Return the [X, Y] coordinate for the center point of the cell that contains the specified text.  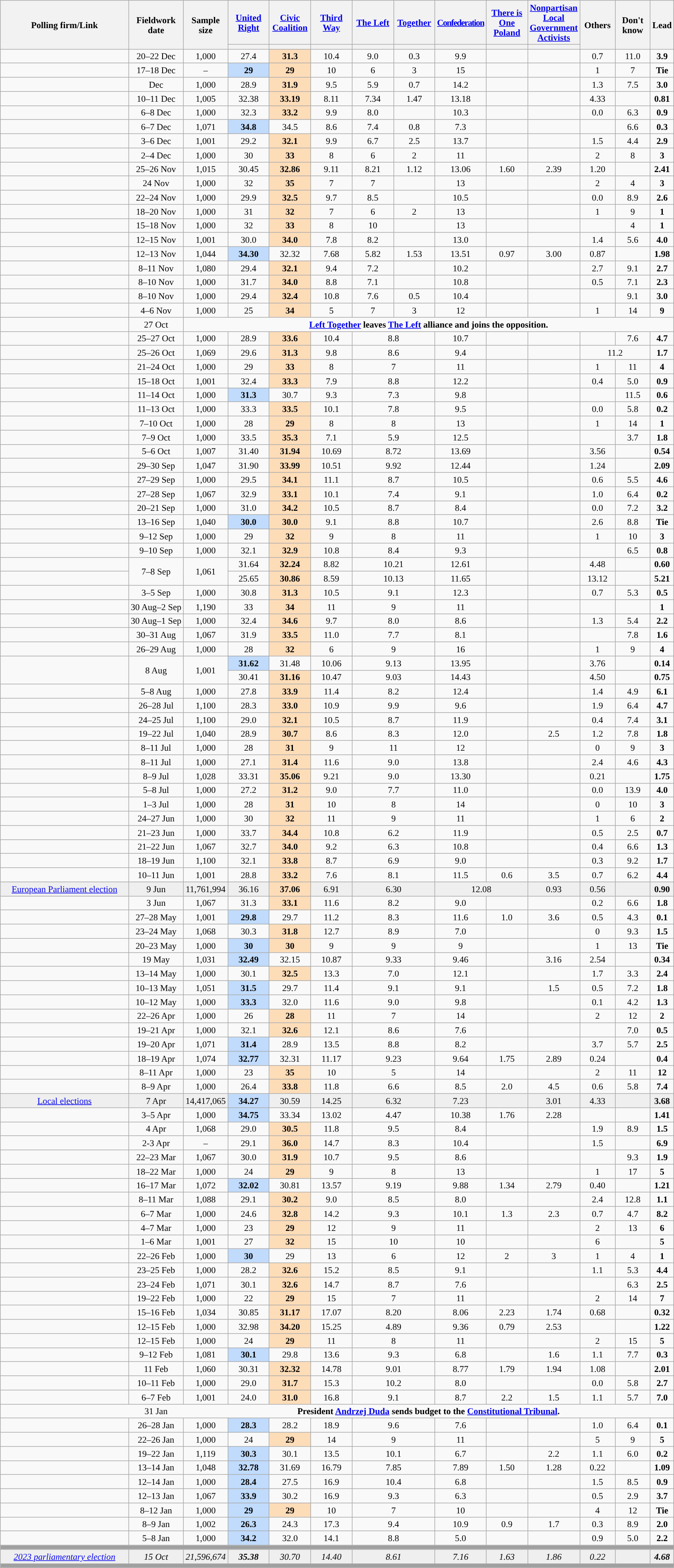
6.0 [633, 1453]
1.47 [414, 98]
European Parliament election [65, 889]
9–12 Sep [156, 536]
5.21 [662, 579]
The Left [373, 22]
5–6 Oct [156, 451]
1,015 [205, 169]
1.94 [554, 1369]
1,190 [205, 607]
1.21 [662, 1185]
17 [633, 1171]
2–4 Dec [156, 155]
30.86 [290, 579]
31.5 [249, 988]
30.85 [249, 1312]
31.2 [290, 790]
30–31 Aug [156, 635]
18–20 Nov [156, 211]
Others [597, 25]
10.21 [393, 564]
31.17 [290, 1312]
12.61 [461, 564]
15–18 Oct [156, 381]
13.95 [461, 663]
6–7 Feb [156, 1397]
1,005 [205, 98]
Left Together leaves The Left alliance and joins the opposition. [429, 324]
1,031 [205, 960]
29.9 [249, 197]
5–8 Aug [156, 692]
9.21 [331, 776]
32.31 [290, 1058]
29–30 Sep [156, 466]
36.16 [249, 889]
8–9 Apr [156, 1087]
15.25 [331, 1326]
14.43 [461, 677]
22–26 Jan [156, 1439]
31.64 [249, 564]
27.2 [249, 790]
0.81 [662, 98]
13.30 [461, 776]
8.20 [393, 1312]
16.8 [331, 1397]
32.38 [249, 98]
13.12 [597, 579]
2.41 [662, 169]
30.81 [290, 1185]
12–13 Nov [156, 254]
27.1 [249, 762]
10–11 Jun [156, 875]
0.54 [662, 451]
1,061 [205, 571]
3–6 Dec [156, 141]
35.3 [290, 437]
8–9 Jul [156, 776]
26 [249, 1016]
24–25 Jul [156, 720]
31.40 [249, 451]
4–6 Nov [156, 310]
4.48 [597, 564]
32.98 [249, 1326]
2.01 [662, 1369]
1.86 [554, 1556]
12–15 Nov [156, 240]
32.02 [249, 1185]
1,007 [205, 451]
26–28 Jul [156, 706]
5.5 [633, 480]
2.53 [554, 1326]
10–11 Dec [156, 98]
1.53 [414, 254]
5.6 [633, 240]
6–7 Mar [156, 1214]
1.76 [507, 1115]
7.68 [331, 254]
22–26 Feb [156, 1256]
9.33 [393, 960]
14.78 [331, 1369]
17.3 [331, 1524]
6.30 [393, 889]
3–5 Apr [156, 1115]
13.3 [331, 974]
32.78 [249, 1467]
31.94 [290, 451]
0.79 [507, 1326]
5.82 [373, 254]
22–23 Mar [156, 1157]
0.90 [662, 889]
9.64 [461, 1058]
0.24 [597, 1058]
30.41 [249, 677]
33.99 [290, 466]
4.50 [597, 677]
32.49 [249, 960]
34.1 [290, 480]
12.5 [461, 437]
3.01 [554, 1101]
14,417,065 [205, 1101]
21–22 Jun [156, 847]
12.44 [461, 466]
1.08 [597, 1369]
1–3 Jul [156, 804]
13.7 [461, 141]
26.3 [249, 1524]
1.98 [662, 254]
24 Nov [156, 183]
10.47 [331, 677]
16–17 Mar [156, 1185]
26.4 [249, 1087]
12.8 [633, 1199]
1.24 [597, 466]
4–7 Mar [156, 1228]
8.59 [331, 579]
30.5 [290, 1129]
23–25 Feb [156, 1270]
11,761,994 [205, 889]
3.6 [554, 917]
Samplesize [205, 25]
9 Jun [156, 889]
3 Jun [156, 903]
8.82 [331, 564]
16 [461, 649]
0.75 [662, 677]
4.2 [633, 1002]
10.87 [331, 960]
6.1 [662, 692]
29.5 [249, 480]
8.72 [393, 451]
10.51 [331, 466]
12.08 [481, 889]
12–13 Jan [156, 1496]
Polling firm/Link [65, 25]
19–22 Jul [156, 734]
16.79 [331, 1467]
1,048 [205, 1467]
1,051 [205, 988]
7.5 [633, 84]
3.00 [554, 254]
19–21 Apr [156, 1030]
7.85 [393, 1467]
28.8 [249, 875]
7.89 [461, 1467]
12–14 Jan [156, 1482]
33.6 [290, 338]
2.09 [662, 466]
13.51 [461, 254]
26–29 Aug [156, 649]
8.21 [373, 169]
34.6 [290, 621]
0.68 [597, 1312]
10.38 [461, 1115]
12.4 [461, 692]
29.6 [249, 353]
24–27 Jun [156, 819]
1.12 [414, 169]
12.3 [461, 593]
3.1 [662, 720]
14.40 [331, 1556]
32.15 [290, 960]
27 [249, 1242]
13.6 [331, 1355]
1.22 [662, 1326]
27–29 Sep [156, 480]
9–10 Sep [156, 550]
1.09 [662, 1467]
Lead [662, 25]
31.69 [290, 1467]
25.65 [249, 579]
1.74 [554, 1312]
9.19 [393, 1185]
34.5 [290, 127]
0.34 [662, 960]
6–7 Dec [156, 127]
4.5 [554, 1087]
2-3 Apr [156, 1143]
15–18 Nov [156, 225]
31.48 [290, 663]
34.8 [249, 127]
9.46 [461, 960]
1.63 [507, 1556]
0.21 [597, 776]
27–28 Sep [156, 494]
2.79 [554, 1185]
33.7 [249, 833]
30.45 [249, 169]
3.3 [633, 974]
4.68 [662, 1556]
28.4 [249, 1482]
7 Apr [156, 1101]
13.69 [461, 451]
21–24 Oct [156, 367]
31.8 [290, 931]
15.2 [331, 1270]
15 Oct [156, 1556]
10–12 May [156, 1002]
9.01 [393, 1369]
36.0 [290, 1143]
10.13 [393, 579]
10–11 Feb [156, 1383]
24.0 [249, 1397]
30 Aug–2 Sep [156, 607]
United Right [249, 22]
32.7 [249, 847]
0.40 [597, 1185]
34.20 [290, 1326]
25–26 Oct [156, 353]
18.9 [331, 1425]
Local elections [65, 1101]
24.6 [249, 1214]
6–8 Dec [156, 113]
30.31 [249, 1369]
2023 parliamentary election [65, 1556]
8–9 Jan [156, 1524]
3.68 [662, 1101]
3.9 [662, 56]
9.92 [393, 466]
1,069 [205, 353]
37.06 [290, 889]
0.93 [554, 889]
7–10 Oct [156, 423]
27 Oct [156, 324]
17–18 Dec [156, 70]
1,044 [205, 254]
10.69 [331, 451]
6.32 [393, 1101]
9.03 [393, 677]
23–24 May [156, 931]
4 Apr [156, 1129]
34.27 [249, 1101]
Dec [156, 84]
Together [414, 22]
9.23 [393, 1058]
Fieldworkdate [156, 25]
0.14 [662, 663]
1,119 [205, 1453]
3–5 Sep [156, 593]
12.7 [331, 931]
8–11 Nov [156, 268]
32.86 [290, 169]
31.90 [249, 466]
15–16 Feb [156, 1312]
President Andrzej Duda sends budget to the Constitutional Tribunal. [429, 1411]
25–27 Oct [156, 338]
27.5 [290, 1482]
10.3 [461, 113]
5–8 Jul [156, 790]
1.60 [507, 169]
There is One Poland [507, 22]
27–28 May [156, 917]
7–9 Oct [156, 437]
Third Way [331, 22]
0.87 [597, 254]
Confederation [461, 22]
23–24 Feb [156, 1284]
13–14 May [156, 974]
11–13 Oct [156, 409]
1.34 [507, 1185]
13.18 [461, 98]
8 Aug [156, 670]
20–23 May [156, 946]
18–22 Mar [156, 1171]
6.5 [633, 550]
10–13 May [156, 988]
2.39 [554, 169]
1.20 [597, 169]
5.4 [633, 621]
30 Aug–1 Sep [156, 621]
20–22 Dec [156, 56]
15.3 [331, 1383]
8.06 [461, 1312]
25 [249, 310]
0.97 [507, 254]
33.34 [290, 1115]
14.25 [331, 1101]
27.4 [249, 56]
1,088 [205, 1199]
12.0 [461, 734]
2.28 [554, 1115]
1,047 [205, 466]
11.17 [331, 1058]
24.3 [290, 1524]
8–12 Jan [156, 1510]
19–22 Jan [156, 1453]
2.54 [597, 960]
35.06 [290, 776]
8–11 Apr [156, 1072]
22–26 Apr [156, 1016]
5–8 Jan [156, 1538]
8.61 [393, 1556]
0.56 [597, 889]
13.06 [461, 169]
3.76 [597, 663]
13.0 [461, 240]
12.2 [461, 381]
11.1 [331, 480]
33.31 [249, 776]
21,596,674 [205, 1556]
25–26 Nov [156, 169]
1.50 [507, 1467]
31 Jan [156, 1411]
3.5 [554, 875]
1,034 [205, 1312]
4.9 [633, 692]
Don't know [633, 25]
26–28 Jan [156, 1425]
30.70 [290, 1556]
1–6 Mar [156, 1242]
4.89 [393, 1326]
1.2 [597, 734]
35.38 [249, 1556]
20–21 Sep [156, 508]
21–23 Jun [156, 833]
8.77 [461, 1369]
34.30 [249, 254]
9.11 [331, 169]
13.8 [461, 762]
13.9 [633, 790]
9.13 [393, 663]
1,002 [205, 1524]
1.79 [507, 1369]
Nonpartisan Local Government Activists [554, 22]
9.36 [461, 1326]
13–16 Sep [156, 522]
32.3 [249, 113]
22–24 Nov [156, 197]
30.59 [290, 1101]
7–8 Sep [156, 571]
29.2 [249, 141]
17.07 [331, 1312]
3.16 [554, 960]
7.34 [373, 98]
0.32 [662, 1312]
18–19 Jun [156, 861]
27.8 [249, 692]
Civic Coalition [290, 22]
1,080 [205, 268]
11 Feb [156, 1369]
0.60 [662, 564]
32.24 [290, 564]
3.2 [662, 508]
7.23 [461, 1101]
9.88 [461, 1185]
7.9 [331, 381]
33.0 [290, 706]
14.1 [331, 1538]
18–19 Apr [156, 1058]
1,081 [205, 1355]
32.77 [249, 1058]
10.06 [331, 663]
19 May [156, 960]
1,074 [205, 1058]
31.62 [249, 663]
1.28 [554, 1467]
8–11 Mar [156, 1199]
1.41 [662, 1115]
1,028 [205, 776]
34.75 [249, 1115]
13–14 Jan [156, 1467]
1,060 [205, 1369]
11–14 Oct [156, 395]
2.89 [554, 1058]
8.11 [331, 98]
13.02 [331, 1115]
32.8 [290, 1214]
6.91 [331, 889]
2.23 [507, 1312]
19–20 Apr [156, 1044]
13.57 [331, 1185]
33.19 [290, 98]
19–22 Feb [156, 1298]
31.16 [290, 677]
1,072 [205, 1185]
9–12 Feb [156, 1355]
3.56 [597, 451]
11.65 [461, 579]
7.16 [461, 1556]
22 [249, 1298]
34.4 [290, 833]
30.8 [249, 593]
4.47 [393, 1115]
